Identify which cell holds the provided text, then report its [X, Y] central coordinate. 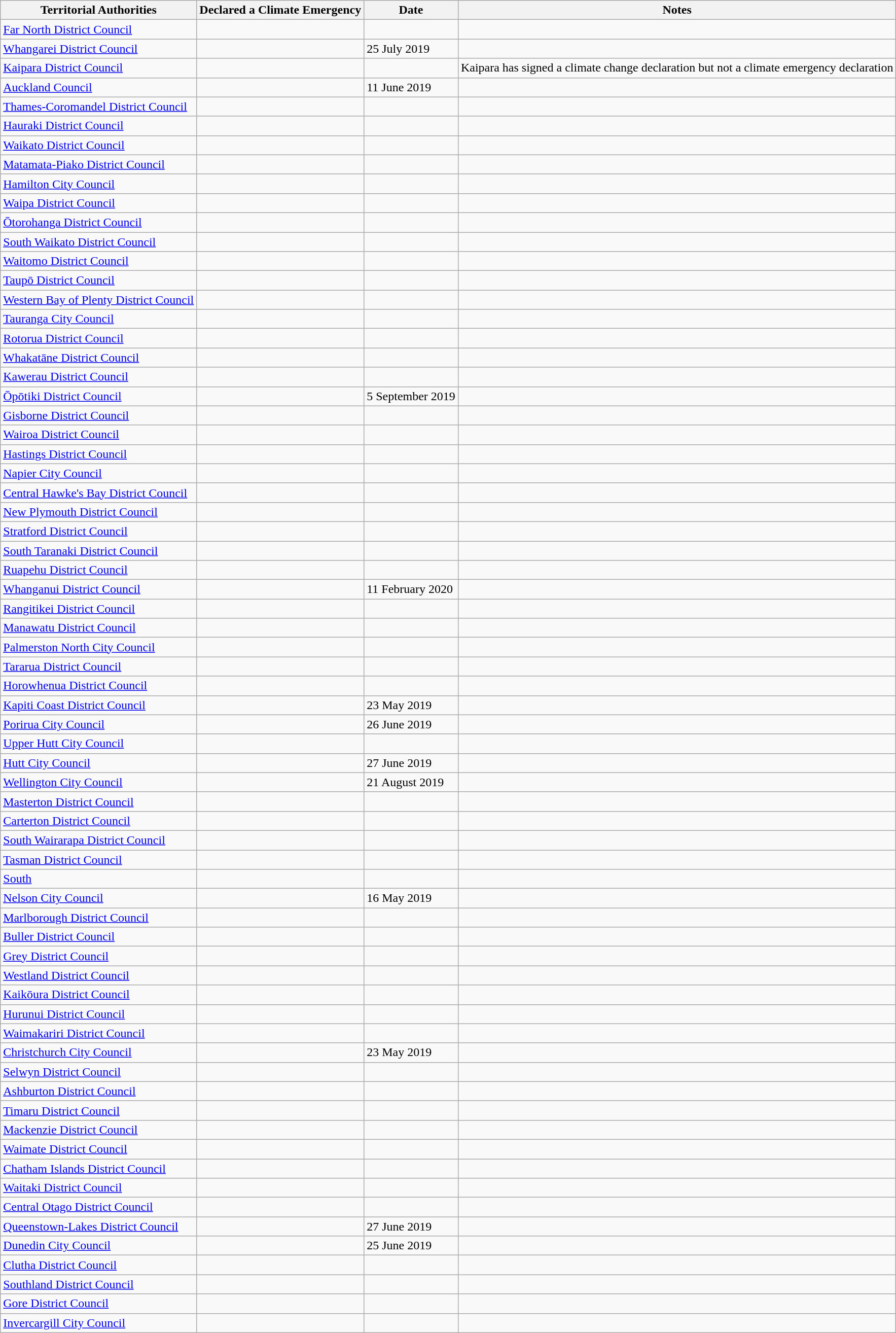
South Waikato District Council [98, 242]
Nelson City Council [98, 898]
Timaru District Council [98, 1110]
Whangarei District Council [98, 49]
Gisborne District Council [98, 415]
16 May 2019 [411, 898]
Masterton District Council [98, 801]
Waikato District Council [98, 145]
Napier City Council [98, 473]
Porirua City Council [98, 724]
Chatham Islands District Council [98, 1168]
Hurunui District Council [98, 1014]
Buller District Council [98, 937]
Waimakariri District Council [98, 1033]
Matamata-Piako District Council [98, 164]
Hauraki District Council [98, 126]
Western Bay of Plenty District Council [98, 300]
Upper Hutt City Council [98, 744]
Declared a Climate Emergency [280, 10]
Waitomo District Council [98, 261]
Hutt City Council [98, 763]
Thames-Coromandel District Council [98, 107]
Date [411, 10]
Tasman District Council [98, 860]
Carterton District Council [98, 821]
Ashburton District Council [98, 1091]
Kawerau District Council [98, 377]
Kaikōura District Council [98, 995]
Invercargill City Council [98, 1323]
Wellington City Council [98, 782]
Hastings District Council [98, 454]
25 June 2019 [411, 1246]
Central Hawke's Bay District Council [98, 493]
26 June 2019 [411, 724]
5 September 2019 [411, 396]
Whakatāne District Council [98, 358]
Kapiti Coast District Council [98, 705]
Far North District Council [98, 29]
South [98, 879]
Ruapehu District Council [98, 570]
Wairoa District Council [98, 435]
Taupō District Council [98, 280]
Waipa District Council [98, 203]
Grey District Council [98, 956]
Ōtorohanga District Council [98, 222]
Ōpōtiki District Council [98, 396]
South Taranaki District Council [98, 550]
Clutha District Council [98, 1265]
Tararua District Council [98, 666]
21 August 2019 [411, 782]
Central Otago District Council [98, 1207]
Horowhenua District Council [98, 686]
Christchurch City Council [98, 1053]
Queenstown-Lakes District Council [98, 1226]
Notes [677, 10]
25 July 2019 [411, 49]
Whanganui District Council [98, 589]
Auckland Council [98, 87]
Rangitikei District Council [98, 609]
Kaipara District Council [98, 68]
South Wairarapa District Council [98, 840]
Manawatu District Council [98, 628]
Westland District Council [98, 975]
Stratford District Council [98, 531]
Territorial Authorities [98, 10]
Tauranga City Council [98, 319]
New Plymouth District Council [98, 512]
Selwyn District Council [98, 1072]
Mackenzie District Council [98, 1130]
Marlborough District Council [98, 918]
Southland District Council [98, 1284]
11 June 2019 [411, 87]
11 February 2020 [411, 589]
Hamilton City Council [98, 184]
Rotorua District Council [98, 338]
Palmerston North City Council [98, 647]
Gore District Council [98, 1304]
Waitaki District Council [98, 1188]
Waimate District Council [98, 1149]
Dunedin City Council [98, 1246]
Kaipara has signed a climate change declaration but not a climate emergency declaration [677, 68]
